Determine the [x, y] coordinate at the center of the cell enclosing the given text.  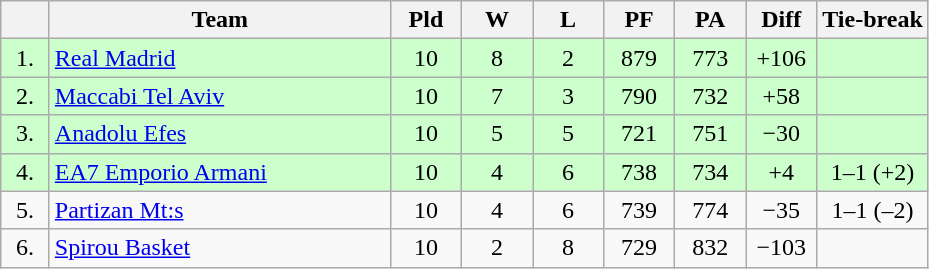
Diff [782, 20]
734 [710, 172]
790 [640, 96]
Pld [426, 20]
Anadolu Efes [220, 134]
Maccabi Tel Aviv [220, 96]
−35 [782, 210]
−103 [782, 248]
−30 [782, 134]
Spirou Basket [220, 248]
+106 [782, 58]
Team [220, 20]
721 [640, 134]
832 [710, 248]
EA7 Emporio Armani [220, 172]
1–1 (–2) [873, 210]
PA [710, 20]
+58 [782, 96]
Tie-break [873, 20]
729 [640, 248]
773 [710, 58]
3. [26, 134]
739 [640, 210]
879 [640, 58]
7 [496, 96]
W [496, 20]
732 [710, 96]
2. [26, 96]
6. [26, 248]
L [568, 20]
1. [26, 58]
751 [710, 134]
Partizan Mt:s [220, 210]
774 [710, 210]
+4 [782, 172]
PF [640, 20]
1–1 (+2) [873, 172]
4. [26, 172]
5. [26, 210]
738 [640, 172]
Real Madrid [220, 58]
3 [568, 96]
